Determine the [X, Y] coordinate at the center of the cell enclosing the given text.  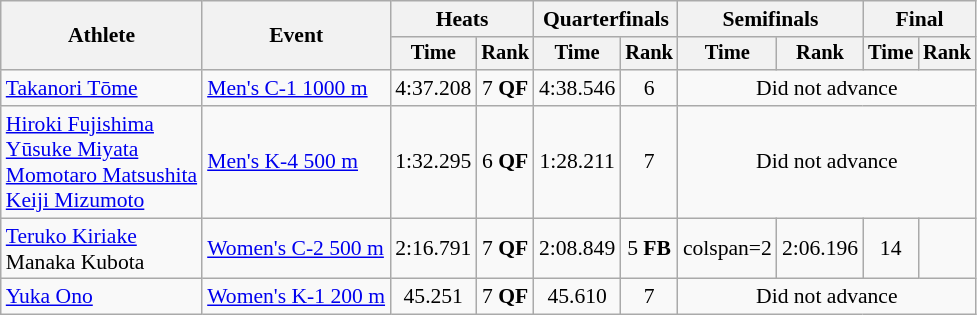
Event [296, 36]
Men's K-4 500 m [296, 162]
1:28.211 [577, 162]
1:32.295 [433, 162]
Heats [462, 19]
Semifinals [770, 19]
Women's K-1 200 m [296, 297]
Women's C-2 500 m [296, 248]
Teruko KiriakeManaka Kubota [102, 248]
2:08.849 [577, 248]
6 [649, 88]
Athlete [102, 36]
Hiroki FujishimaYūsuke MiyataMomotaro MatsushitaKeiji Mizumoto [102, 162]
6 QF [505, 162]
2:06.196 [820, 248]
14 [890, 248]
5 FB [649, 248]
Men's C-1 1000 m [296, 88]
Quarterfinals [606, 19]
45.251 [433, 297]
Takanori Tōme [102, 88]
45.610 [577, 297]
colspan=2 [728, 248]
4:38.546 [577, 88]
Final [919, 19]
Yuka Ono [102, 297]
4:37.208 [433, 88]
2:16.791 [433, 248]
